Output the (x, y) coordinate of the center of the cell containing the given text.  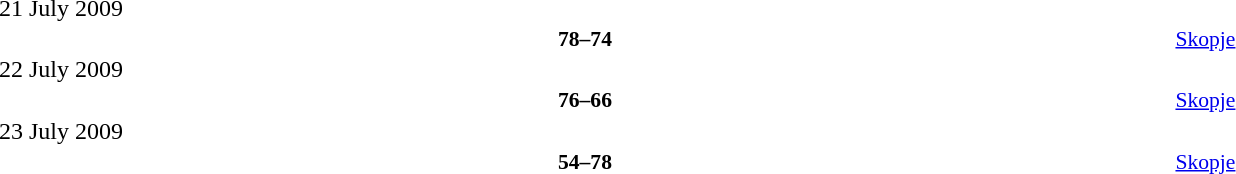
78–74 (584, 38)
76–66 (584, 100)
